Pinpoint the cell where the given text exists, returning its [x, y] midpoint coordinate. 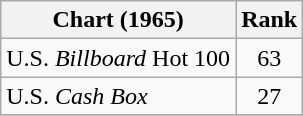
27 [270, 96]
U.S. Billboard Hot 100 [118, 58]
Chart (1965) [118, 20]
Rank [270, 20]
63 [270, 58]
U.S. Cash Box [118, 96]
